Extract the (x, y) coordinate from the center of the cell holding the provided text.  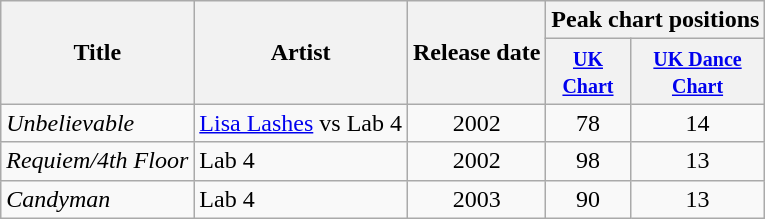
Requiem/4th Floor (98, 161)
Unbelievable (98, 123)
Peak chart positions (656, 20)
Title (98, 52)
2003 (476, 199)
Release date (476, 52)
UK Dance Chart (698, 72)
Candyman (98, 199)
78 (588, 123)
98 (588, 161)
Lisa Lashes vs Lab 4 (301, 123)
UK Chart (588, 72)
14 (698, 123)
Artist (301, 52)
90 (588, 199)
